Capture the cell that displays the provided text and extract its (X, Y) central coordinate. 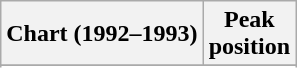
Peakposition (249, 34)
Chart (1992–1993) (102, 34)
